Capture the cell that displays the provided text and extract its (X, Y) central coordinate. 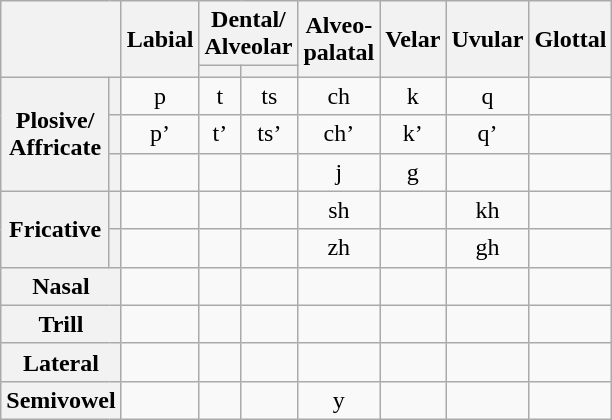
p’ (160, 134)
ts’ (270, 134)
Labial (160, 39)
t (220, 96)
t’ (220, 134)
k’ (413, 134)
ch (339, 96)
g (413, 172)
j (339, 172)
Trill (61, 324)
y (339, 400)
ts (270, 96)
Dental/Alveolar (248, 34)
Fricative (56, 229)
Velar (413, 39)
ch’ (339, 134)
Nasal (61, 286)
Semivowel (61, 400)
kh (488, 210)
Uvular (488, 39)
k (413, 96)
sh (339, 210)
q (488, 96)
Alveo-palatal (339, 39)
Plosive/Affricate (56, 134)
Glottal (570, 39)
zh (339, 248)
p (160, 96)
q’ (488, 134)
gh (488, 248)
Lateral (61, 362)
